Provide the (X, Y) coordinate of the cell's center where the given text is located.  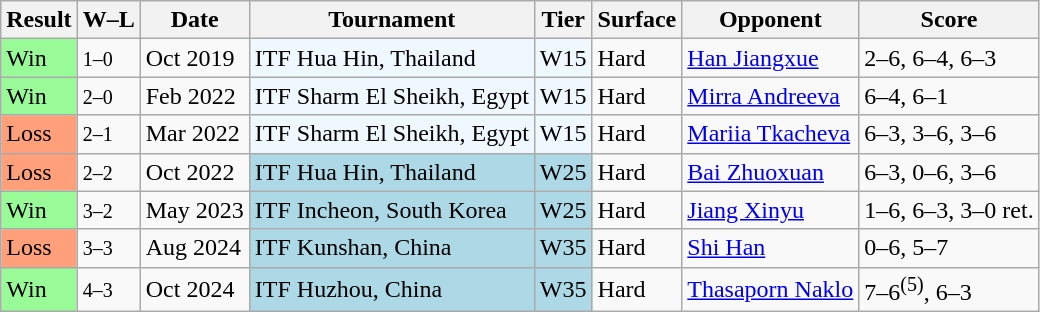
Bai Zhuoxuan (770, 172)
Tier (563, 20)
Aug 2024 (194, 248)
Oct 2024 (194, 290)
2–0 (108, 96)
Feb 2022 (194, 96)
Opponent (770, 20)
Mar 2022 (194, 134)
2–2 (108, 172)
6–4, 6–1 (949, 96)
2–6, 6–4, 6–3 (949, 58)
ITF Kunshan, China (392, 248)
W–L (108, 20)
Jiang Xinyu (770, 210)
4–3 (108, 290)
0–6, 5–7 (949, 248)
3–2 (108, 210)
Mariia Tkacheva (770, 134)
7–6(5), 6–3 (949, 290)
1–6, 6–3, 3–0 ret. (949, 210)
Mirra Andreeva (770, 96)
Thasaporn Naklo (770, 290)
Oct 2022 (194, 172)
Tournament (392, 20)
Date (194, 20)
Score (949, 20)
1–0 (108, 58)
May 2023 (194, 210)
ITF Huzhou, China (392, 290)
Han Jiangxue (770, 58)
Shi Han (770, 248)
6–3, 0–6, 3–6 (949, 172)
Surface (637, 20)
6–3, 3–6, 3–6 (949, 134)
2–1 (108, 134)
Oct 2019 (194, 58)
ITF Incheon, South Korea (392, 210)
Result (39, 20)
3–3 (108, 248)
